Return [x, y] of the center of cell containing provided text 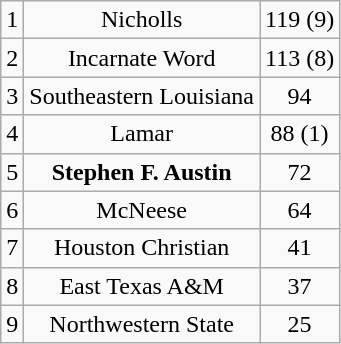
Northwestern State [142, 324]
113 (8) [300, 58]
25 [300, 324]
4 [12, 134]
88 (1) [300, 134]
119 (9) [300, 20]
Southeastern Louisiana [142, 96]
Stephen F. Austin [142, 172]
1 [12, 20]
Incarnate Word [142, 58]
7 [12, 248]
East Texas A&M [142, 286]
3 [12, 96]
41 [300, 248]
Houston Christian [142, 248]
Lamar [142, 134]
72 [300, 172]
McNeese [142, 210]
8 [12, 286]
94 [300, 96]
Nicholls [142, 20]
64 [300, 210]
6 [12, 210]
9 [12, 324]
37 [300, 286]
5 [12, 172]
2 [12, 58]
